Output the [x, y] coordinate of the center of the cell containing the given text.  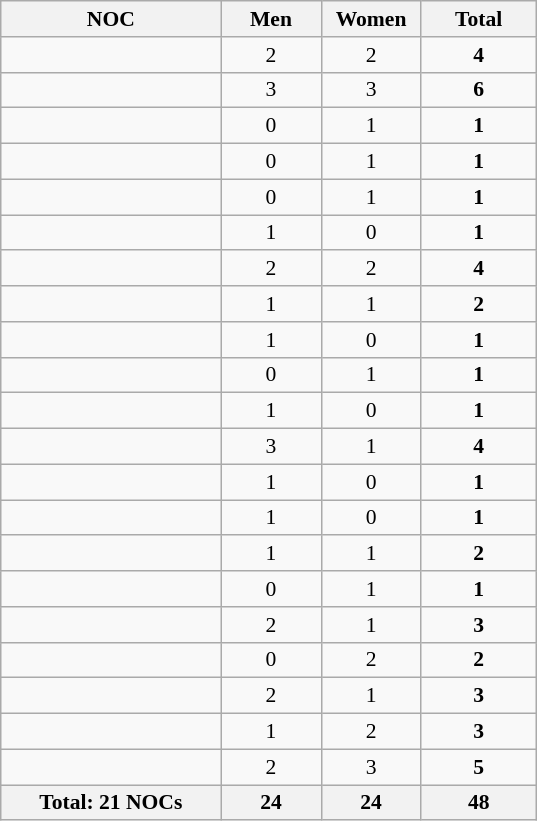
6 [478, 90]
48 [478, 803]
NOC [111, 19]
Total [478, 19]
Total: 21 NOCs [111, 803]
5 [478, 767]
Men [271, 19]
Women [371, 19]
